Capture the cell that displays the provided text and extract its (X, Y) central coordinate. 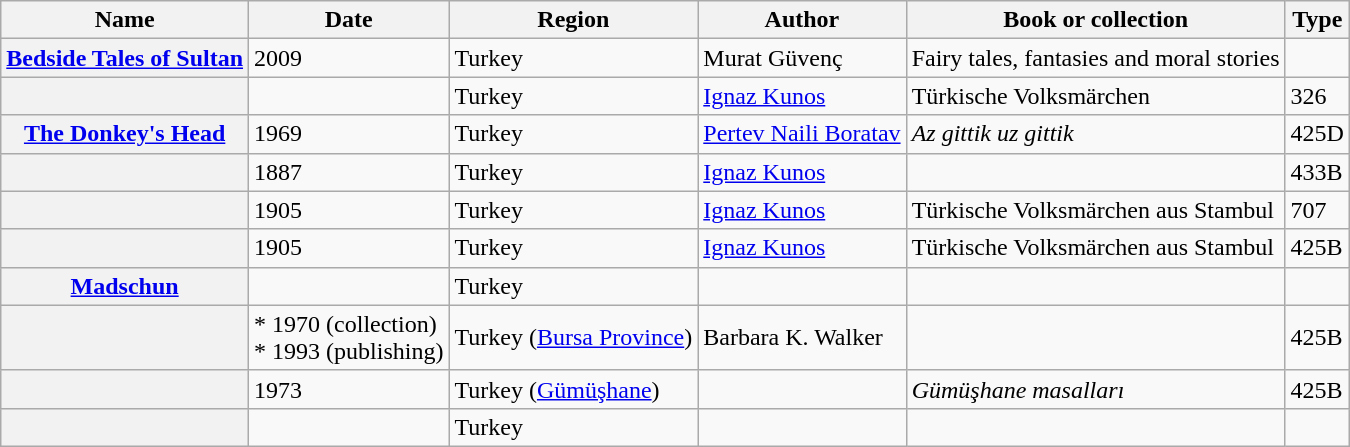
1887 (349, 172)
Az gittik uz gittik (1096, 134)
Book or collection (1096, 20)
Murat Güvenç (802, 58)
Barbara K. Walker (802, 338)
1973 (349, 389)
Madschun (125, 286)
Türkische Volksmärchen (1096, 96)
Turkey (Gümüşhane) (574, 389)
Type (1317, 20)
707 (1317, 210)
* 1970 (collection) * 1993 (publishing) (349, 338)
Turkey (Bursa Province) (574, 338)
433B (1317, 172)
2009 (349, 58)
Pertev Naili Boratav (802, 134)
1969 (349, 134)
Region (574, 20)
Name (125, 20)
425D (1317, 134)
326 (1317, 96)
The Donkey's Head (125, 134)
Author (802, 20)
Bedside Tales of Sultan (125, 58)
Fairy tales, fantasies and moral stories (1096, 58)
Date (349, 20)
Gümüşhane masalları (1096, 389)
